Output the (x, y) coordinate of the center of the cell containing the given text.  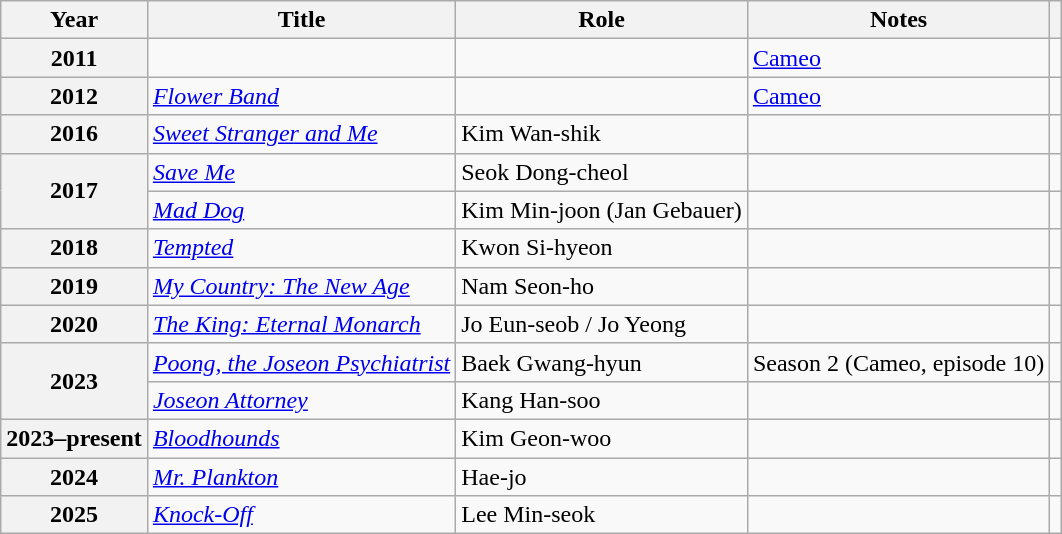
My Country: The New Age (301, 286)
Joseon Attorney (301, 400)
Kim Geon-woo (602, 438)
Nam Seon-ho (602, 286)
Kwon Si-hyeon (602, 248)
2012 (74, 96)
2020 (74, 324)
Seok Dong-cheol (602, 172)
2019 (74, 286)
Flower Band (301, 96)
2011 (74, 58)
2025 (74, 515)
Role (602, 20)
2023–present (74, 438)
Lee Min-seok (602, 515)
The King: Eternal Monarch (301, 324)
2017 (74, 191)
Kim Wan-shik (602, 134)
Bloodhounds (301, 438)
Notes (898, 20)
Save Me (301, 172)
Year (74, 20)
Title (301, 20)
Mad Dog (301, 210)
Sweet Stranger and Me (301, 134)
2018 (74, 248)
Baek Gwang-hyun (602, 362)
Hae-jo (602, 477)
Tempted (301, 248)
Kang Han-soo (602, 400)
2023 (74, 381)
Poong, the Joseon Psychiatrist (301, 362)
2024 (74, 477)
Mr. Plankton (301, 477)
Jo Eun-seob / Jo Yeong (602, 324)
Season 2 (Cameo, episode 10) (898, 362)
Kim Min-joon (Jan Gebauer) (602, 210)
Knock-Off (301, 515)
2016 (74, 134)
